Search for the cell housing the specified text and yield its [x, y] center coordinate. 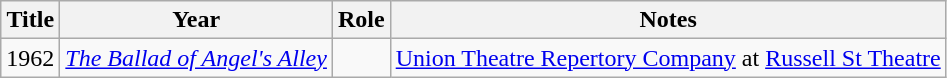
1962 [30, 58]
Union Theatre Repertory Company at Russell St Theatre [668, 58]
Year [196, 20]
Notes [668, 20]
Title [30, 20]
Role [361, 20]
The Ballad of Angel's Alley [196, 58]
